Locate the cell with the specified text and output its (x, y) center coordinate. 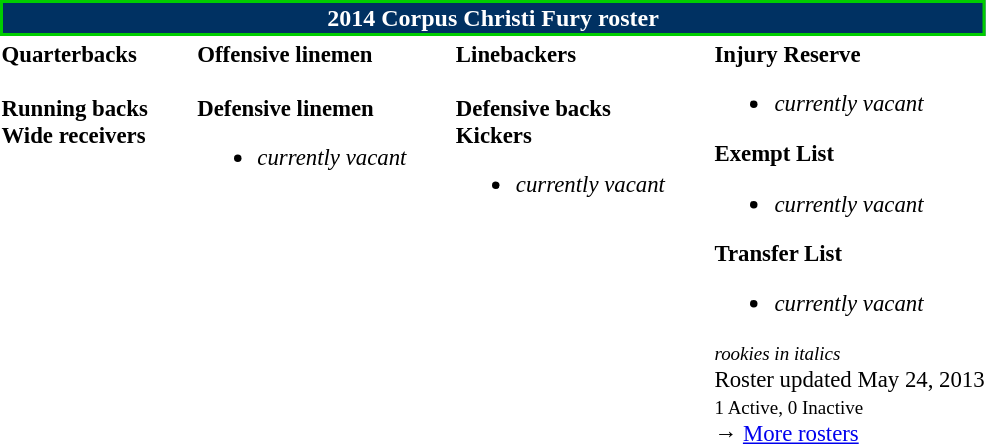
2014 Corpus Christi Fury roster (493, 18)
